Return the (X, Y) coordinate for the center point of the cell that contains the specified text.  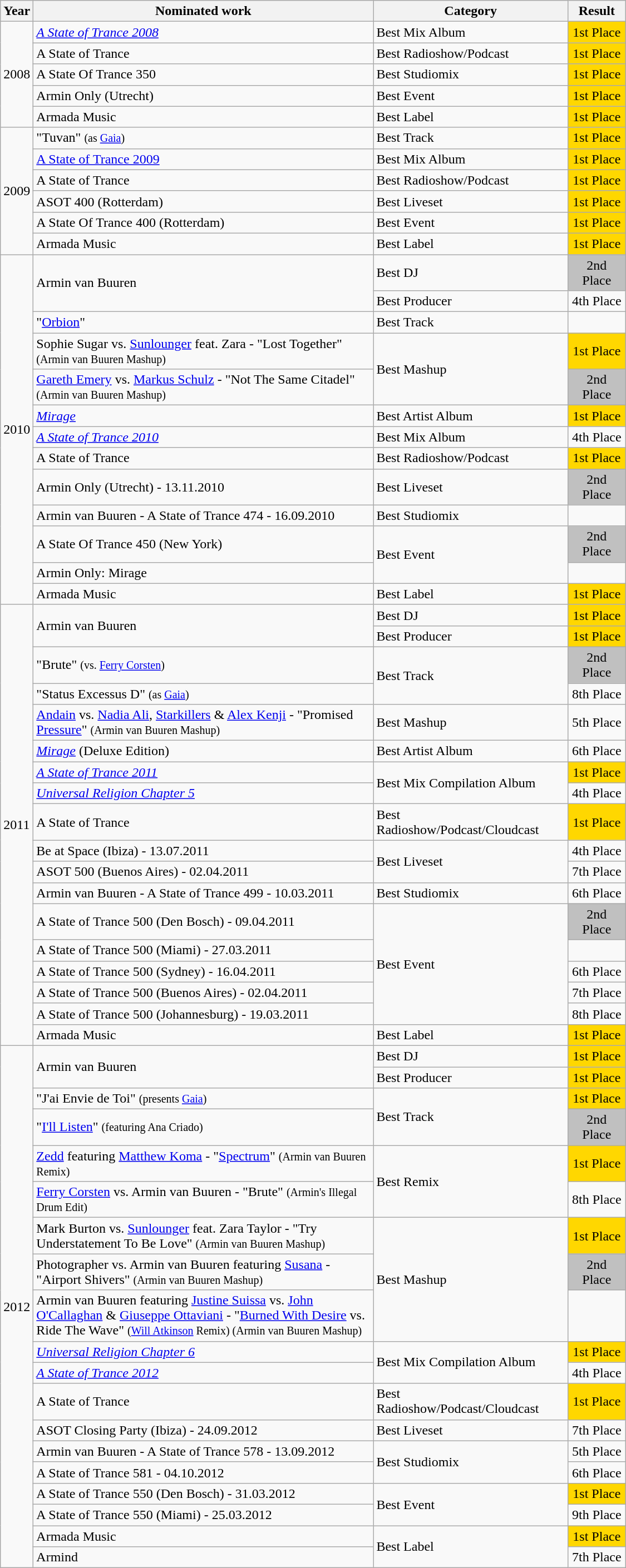
Armin van Buuren - A State of Trance 499 - 10.03.2011 (204, 893)
A State of Trance 2012 (204, 1373)
A State Of Trance 450 (New York) (204, 544)
A State of Trance 2009 (204, 159)
Andain vs. Nadia Ali, Starkillers & Alex Kenji - "Promised Pressure" (Armin van Buuren Mashup) (204, 723)
"Orbion" (204, 322)
A State of Trance 550 (Miami) - 25.03.2012 (204, 1515)
ASOT 500 (Buenos Aires) - 02.04.2011 (204, 872)
A State of Trance 2011 (204, 772)
A State of Trance 550 (Den Bosch) - 31.03.2012 (204, 1493)
ASOT 400 (Rotterdam) (204, 201)
2011 (17, 825)
A State of Trance 500 (Den Bosch) - 09.04.2011 (204, 922)
A State of Trance 500 (Sydney) - 16.04.2011 (204, 971)
A State of Trance 500 (Johannesburg) - 19.03.2011 (204, 1014)
Armin Only (Utrecht) - 13.11.2010 (204, 487)
Category (471, 11)
"J'ai Envie de Toi" (presents Gaia) (204, 1099)
Zedd featuring Matthew Koma - "Spectrum" (Armin van Buuren Remix) (204, 1163)
2008 (17, 75)
A State Of Trance 400 (Rotterdam) (204, 222)
Mark Burton vs. Sunlounger feat. Zara Taylor - "Try Understatement To Be Love" (Armin van Buuren Mashup) (204, 1235)
A State of Trance 500 (Miami) - 27.03.2011 (204, 950)
Nominated work (204, 11)
"I'll Listen" (featuring Ana Criado) (204, 1128)
2010 (17, 430)
2012 (17, 1307)
Universal Religion Chapter 6 (204, 1352)
Ferry Corsten vs. Armin van Buuren - "Brute" (Armin's Illegal Drum Edit) (204, 1200)
Year (17, 11)
Mirage (204, 416)
Photographer vs. Armin van Buuren featuring Susana - "Airport Shivers" (Armin van Buuren Mashup) (204, 1272)
Mirage (Deluxe Edition) (204, 751)
A State Of Trance 350 (204, 75)
Armin van Buuren - A State of Trance 474 - 16.09.2010 (204, 515)
Sophie Sugar vs. Sunlounger feat. Zara - "Lost Together" (Armin van Buuren Mashup) (204, 351)
Armin van Buuren - A State of Trance 578 - 13.09.2012 (204, 1451)
Be at Space (Ibiza) - 13.07.2011 (204, 851)
Gareth Emery vs. Markus Schulz - "Not The Same Citadel" (Armin van Buuren Mashup) (204, 387)
Result (597, 11)
A State of Trance 500 (Buenos Aires) - 02.04.2011 (204, 993)
A State of Trance 2008 (204, 32)
Best Remix (471, 1182)
2009 (17, 191)
Armind (204, 1557)
Universal Religion Chapter 5 (204, 793)
Armin Only: Mirage (204, 573)
Armin Only (Utrecht) (204, 96)
"Tuvan" (as Gaia) (204, 138)
9th Place (597, 1515)
"Status Excessus D" (as Gaia) (204, 693)
A State of Trance 581 - 04.10.2012 (204, 1472)
A State of Trance 2010 (204, 437)
"Brute" (vs. Ferry Corsten) (204, 665)
ASOT Closing Party (Ibiza) - 24.09.2012 (204, 1430)
